Pinpoint the cell where the given text exists, returning its (x, y) midpoint coordinate. 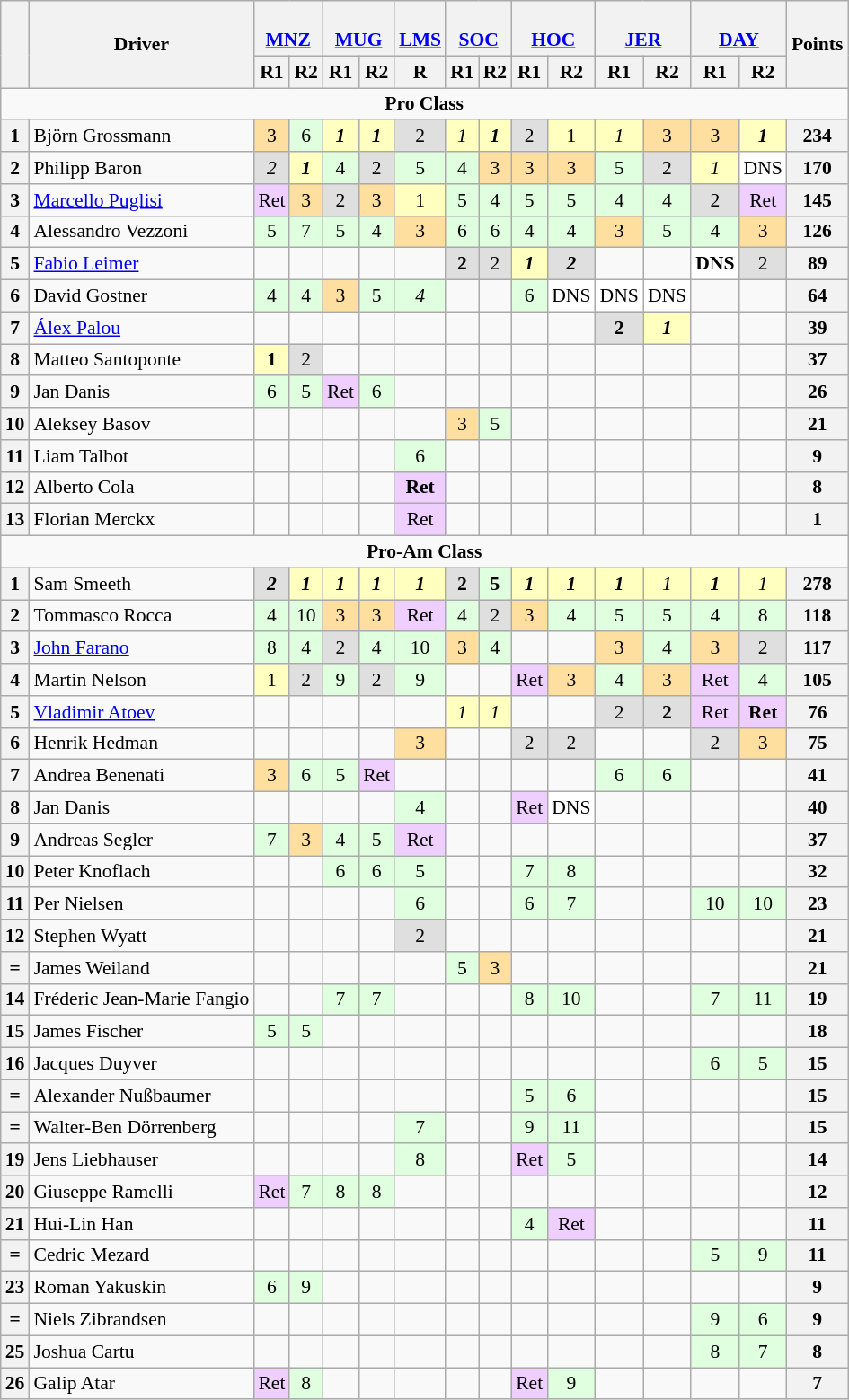
Álex Palou (141, 328)
Vladimir Atoev (141, 712)
Liam Talbot (141, 456)
Driver (141, 45)
Hui-Lin Han (141, 1224)
13 (15, 520)
Per Nielsen (141, 904)
Marcello Puglisi (141, 200)
234 (818, 136)
41 (818, 776)
Galip Atar (141, 1384)
20 (15, 1192)
DAY (738, 29)
18 (818, 1032)
89 (818, 264)
Fréderic Jean-Marie Fangio (141, 999)
Points (818, 45)
Jacques Duyver (141, 1064)
76 (818, 712)
16 (15, 1064)
R (420, 72)
Andrea Benenati (141, 776)
Tommasco Rocca (141, 616)
Joshua Cartu (141, 1352)
Aleksey Basov (141, 424)
Roman Yakuskin (141, 1288)
118 (818, 616)
75 (818, 744)
Stephen Wyatt (141, 936)
Giuseppe Ramelli (141, 1192)
Fabio Leimer (141, 264)
Henrik Hedman (141, 744)
145 (818, 200)
170 (818, 168)
David Gostner (141, 296)
Philipp Baron (141, 168)
Sam Smeeth (141, 584)
Pro Class (424, 104)
Andreas Segler (141, 840)
John Farano (141, 648)
Walter-Ben Dörrenberg (141, 1128)
117 (818, 648)
MNZ (287, 29)
Björn Grossmann (141, 136)
105 (818, 680)
32 (818, 872)
39 (818, 328)
James Fischer (141, 1032)
MUG (358, 29)
Florian Merckx (141, 520)
Alessandro Vezzoni (141, 232)
LMS (420, 29)
SOC (478, 29)
Jens Liebhauser (141, 1160)
James Weiland (141, 968)
Cedric Mezard (141, 1255)
Martin Nelson (141, 680)
Alexander Nußbaumer (141, 1096)
40 (818, 808)
126 (818, 232)
278 (818, 584)
Alberto Cola (141, 488)
Peter Knoflach (141, 872)
JER (643, 29)
HOC (553, 29)
Niels Zibrandsen (141, 1320)
Pro-Am Class (424, 552)
64 (818, 296)
25 (15, 1352)
Matteo Santoponte (141, 360)
